Identify which cell holds the provided text, then report its [X, Y] central coordinate. 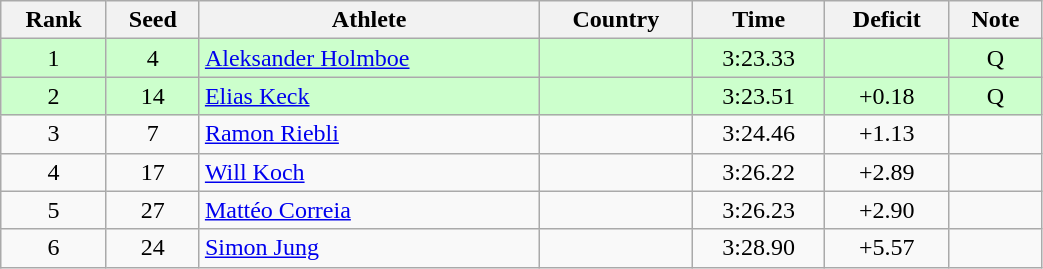
3 [54, 134]
3:23.33 [759, 58]
Will Koch [369, 172]
Simon Jung [369, 248]
6 [54, 248]
Country [616, 20]
3:26.23 [759, 210]
Athlete [369, 20]
24 [152, 248]
+0.18 [887, 96]
Note [996, 20]
+5.57 [887, 248]
Ramon Riebli [369, 134]
14 [152, 96]
17 [152, 172]
Seed [152, 20]
27 [152, 210]
2 [54, 96]
Mattéo Correia [369, 210]
3:26.22 [759, 172]
3:24.46 [759, 134]
Deficit [887, 20]
Elias Keck [369, 96]
+1.13 [887, 134]
Aleksander Holmboe [369, 58]
Rank [54, 20]
7 [152, 134]
5 [54, 210]
Time [759, 20]
+2.90 [887, 210]
3:28.90 [759, 248]
1 [54, 58]
+2.89 [887, 172]
3:23.51 [759, 96]
